Identify which cell holds the provided text, then report its [X, Y] central coordinate. 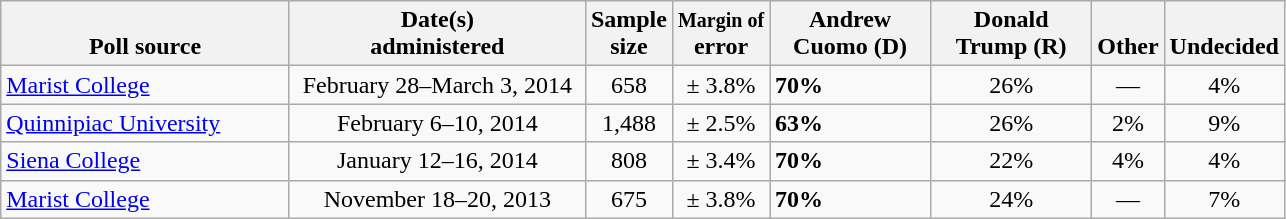
Samplesize [628, 34]
± 2.5% [720, 123]
9% [1224, 123]
22% [1012, 161]
1,488 [628, 123]
Undecided [1224, 34]
AndrewCuomo (D) [850, 34]
Margin oferror [720, 34]
808 [628, 161]
Date(s)administered [437, 34]
Other [1128, 34]
2% [1128, 123]
Siena College [146, 161]
January 12–16, 2014 [437, 161]
24% [1012, 199]
February 28–March 3, 2014 [437, 85]
658 [628, 85]
November 18–20, 2013 [437, 199]
7% [1224, 199]
February 6–10, 2014 [437, 123]
63% [850, 123]
675 [628, 199]
Quinnipiac University [146, 123]
Poll source [146, 34]
± 3.4% [720, 161]
DonaldTrump (R) [1012, 34]
